Output the (x, y) coordinate of the center of the cell containing the given text.  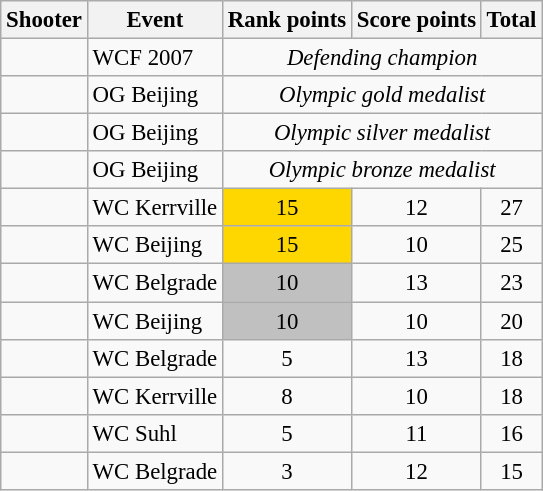
Rank points (288, 20)
Score points (417, 20)
Olympic gold medalist (382, 95)
Defending champion (382, 58)
WC Suhl (154, 433)
11 (417, 433)
3 (288, 471)
25 (511, 245)
Olympic silver medalist (382, 133)
8 (288, 396)
Olympic bronze medalist (382, 170)
WCF 2007 (154, 58)
23 (511, 283)
Event (154, 20)
Shooter (44, 20)
20 (511, 321)
16 (511, 433)
27 (511, 208)
Total (511, 20)
